Identify which cell holds the provided text, then report its (x, y) central coordinate. 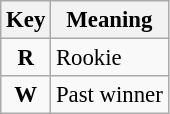
W (26, 95)
R (26, 58)
Key (26, 20)
Past winner (110, 95)
Rookie (110, 58)
Meaning (110, 20)
